Provide the [x, y] coordinate of the cell's center where the given text is located.  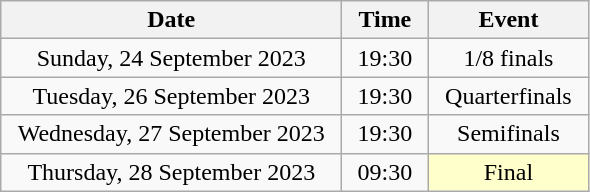
Sunday, 24 September 2023 [172, 58]
Tuesday, 26 September 2023 [172, 96]
09:30 [385, 172]
1/8 finals [508, 58]
Thursday, 28 September 2023 [172, 172]
Wednesday, 27 September 2023 [172, 134]
Date [172, 20]
Event [508, 20]
Final [508, 172]
Quarterfinals [508, 96]
Time [385, 20]
Semifinals [508, 134]
